Extract the (x, y) coordinate from the center of the cell holding the provided text.  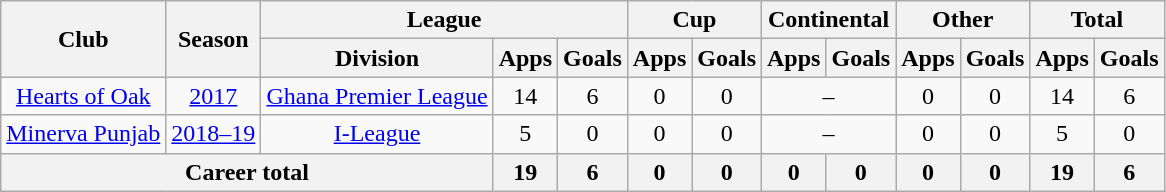
Continental (829, 20)
Minerva Punjab (84, 134)
Ghana Premier League (377, 96)
League (444, 20)
I-League (377, 134)
Hearts of Oak (84, 96)
Total (1097, 20)
Other (963, 20)
Career total (247, 172)
Division (377, 58)
Club (84, 39)
2017 (214, 96)
Season (214, 39)
2018–19 (214, 134)
Cup (694, 20)
